Output the (X, Y) coordinate of the center of the cell containing the given text.  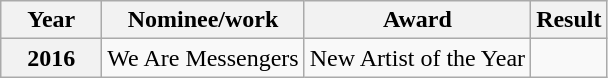
New Artist of the Year (417, 58)
We Are Messengers (203, 58)
Nominee/work (203, 20)
Award (417, 20)
Year (52, 20)
2016 (52, 58)
Result (569, 20)
